From the cell containing the given text, extract its center point as [X, Y] coordinate. 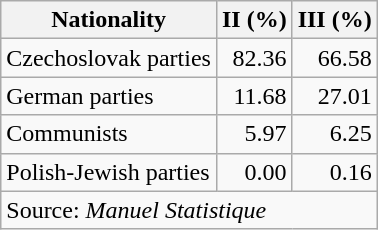
Czechoslovak parties [109, 58]
82.36 [254, 58]
III (%) [334, 20]
0.00 [254, 172]
German parties [109, 96]
0.16 [334, 172]
Polish-Jewish parties [109, 172]
66.58 [334, 58]
Source: Manuel Statistique [189, 210]
Communists [109, 134]
5.97 [254, 134]
11.68 [254, 96]
27.01 [334, 96]
Nationality [109, 20]
II (%) [254, 20]
6.25 [334, 134]
